Provide the [X, Y] coordinate of the cell's center where the given text is located.  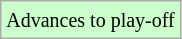
Advances to play-off [90, 20]
